From the cell containing the given text, extract its center point as [x, y] coordinate. 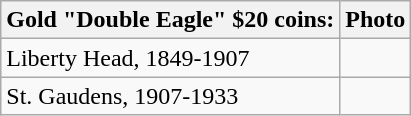
Liberty Head, 1849-1907 [170, 58]
St. Gaudens, 1907-1933 [170, 96]
Photo [376, 20]
Gold "Double Eagle" $20 coins: [170, 20]
